Search for the cell housing the specified text and yield its [x, y] center coordinate. 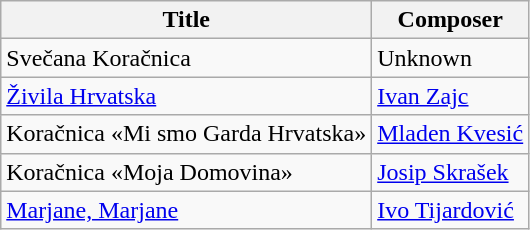
Marjane, Marjane [186, 210]
Koračnica «Mi smo Garda Hrvatska» [186, 134]
Josip Skrašek [450, 172]
Unknown [450, 58]
Svečana Koračnica [186, 58]
Ivan Zajc [450, 96]
Ivo Tijardović [450, 210]
Koračnica «Moja Domovina» [186, 172]
Composer [450, 20]
Mladen Kvesić [450, 134]
Title [186, 20]
Živila Hrvatska [186, 96]
